Identify which cell holds the provided text, then report its (X, Y) central coordinate. 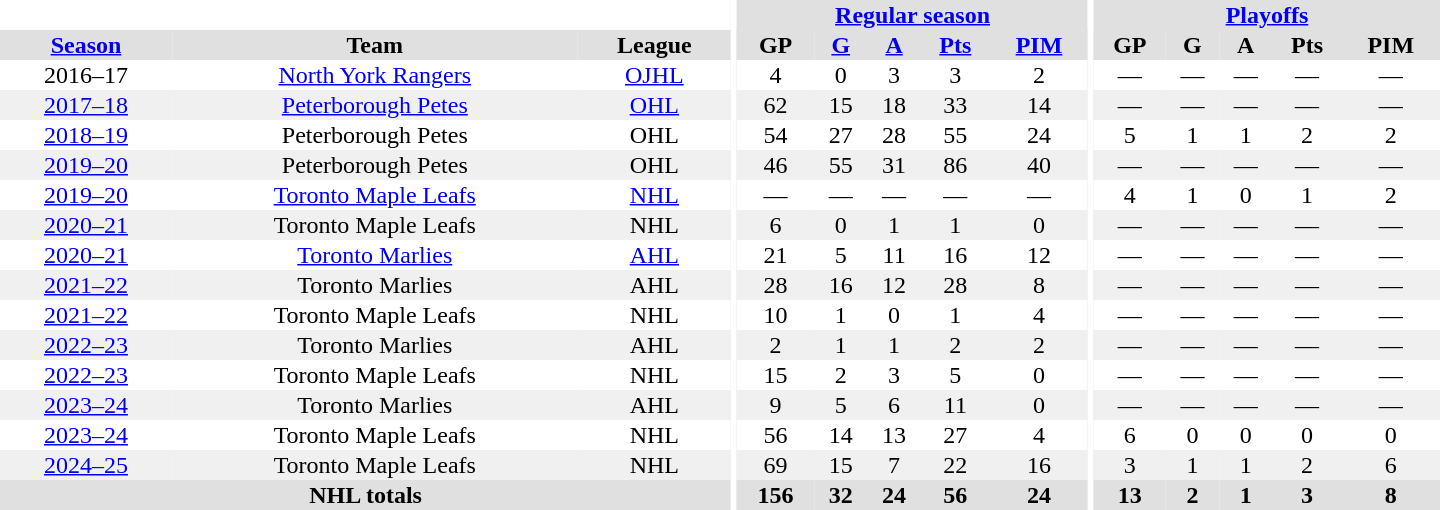
OJHL (654, 75)
32 (840, 495)
Playoffs (1267, 15)
League (654, 45)
69 (776, 465)
22 (956, 465)
33 (956, 105)
2018–19 (86, 135)
46 (776, 165)
62 (776, 105)
9 (776, 405)
10 (776, 315)
Season (86, 45)
North York Rangers (375, 75)
86 (956, 165)
2016–17 (86, 75)
40 (1039, 165)
Regular season (912, 15)
2017–18 (86, 105)
21 (776, 255)
2024–25 (86, 465)
7 (894, 465)
Team (375, 45)
31 (894, 165)
54 (776, 135)
18 (894, 105)
NHL totals (366, 495)
156 (776, 495)
